Scan for the cell matching the given text and deliver its (X, Y) coordinate at center. 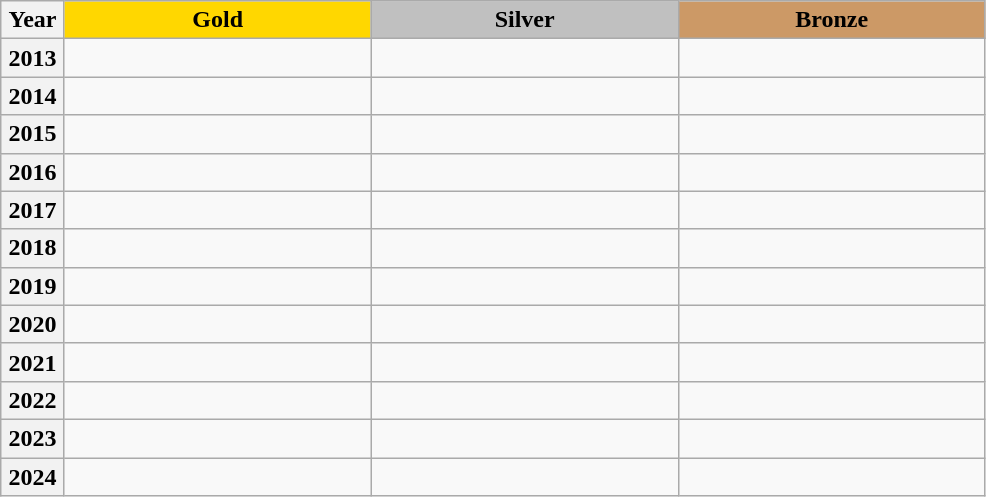
2021 (32, 362)
2023 (32, 438)
Year (32, 20)
Silver (524, 20)
2017 (32, 210)
2013 (32, 58)
2020 (32, 324)
2016 (32, 172)
Gold (218, 20)
2018 (32, 248)
2024 (32, 477)
2015 (32, 134)
2022 (32, 400)
2019 (32, 286)
2014 (32, 96)
Bronze (832, 20)
